For the text-containing cell, return its midpoint in [X, Y] coordinate format. 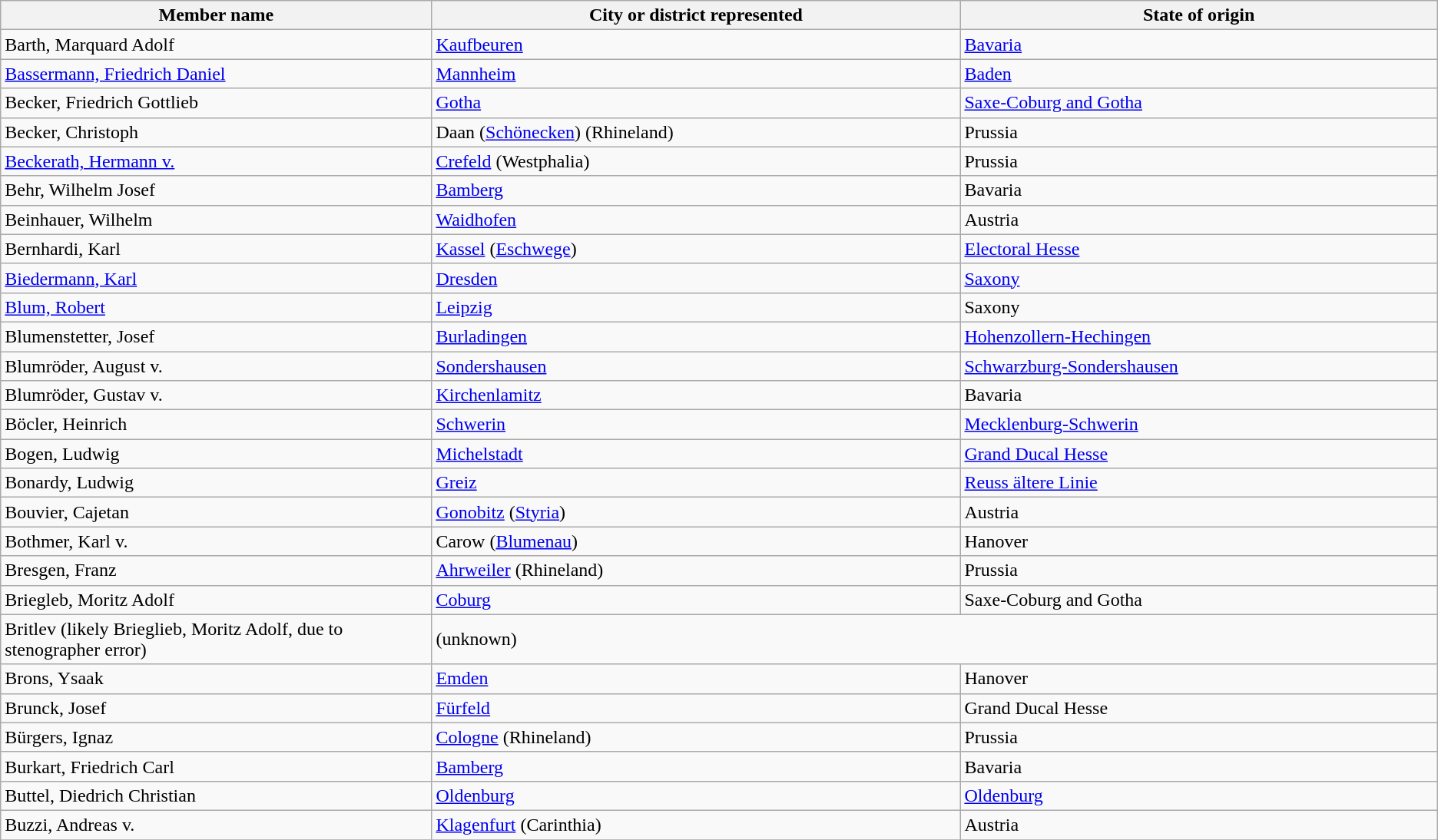
City or district represented [696, 15]
Becker, Friedrich Gottlieb [217, 103]
Gonobitz (Styria) [696, 512]
Bresgen, Franz [217, 570]
Mannheim [696, 74]
Leipzig [696, 307]
Beckerath, Hermann v. [217, 161]
Michelstadt [696, 454]
Behr, Wilhelm Josef [217, 190]
Beinhauer, Wilhelm [217, 220]
Schwerin [696, 425]
Reuss ältere Linie [1198, 483]
Emden [696, 679]
Ahrweiler (Rhineland) [696, 570]
Cologne (Rhineland) [696, 737]
Dresden [696, 278]
Klagenfurt (Carinthia) [696, 825]
Kaufbeuren [696, 45]
Blumenstetter, Josef [217, 336]
Biedermann, Karl [217, 278]
Burladingen [696, 336]
Blum, Robert [217, 307]
Brunck, Josef [217, 708]
Britlev (likely Brieglieb, Moritz Adolf, due to stenographer error) [217, 639]
Mecklenburg-Schwerin [1198, 425]
Electoral Hesse [1198, 249]
Bothmer, Karl v. [217, 541]
Sondershausen [696, 366]
Kassel (Eschwege) [696, 249]
Bogen, Ludwig [217, 454]
Fürfeld [696, 708]
Daan (Schönecken) (Rhineland) [696, 132]
Becker, Christoph [217, 132]
Böcler, Heinrich [217, 425]
Bürgers, Ignaz [217, 737]
Hohenzollern-Hechingen [1198, 336]
Briegleb, Moritz Adolf [217, 600]
Buzzi, Andreas v. [217, 825]
Brons, Ysaak [217, 679]
Greiz [696, 483]
Schwarzburg-Sondershausen [1198, 366]
Carow (Blumenau) [696, 541]
State of origin [1198, 15]
Blumröder, August v. [217, 366]
Bonardy, Ludwig [217, 483]
Barth, Marquard Adolf [217, 45]
Gotha [696, 103]
Burkart, Friedrich Carl [217, 766]
Bassermann, Friedrich Daniel [217, 74]
Buttel, Diedrich Christian [217, 795]
Coburg [696, 600]
Baden [1198, 74]
Blumröder, Gustav v. [217, 395]
Crefeld (Westphalia) [696, 161]
Kirchenlamitz [696, 395]
(unknown) [934, 639]
Member name [217, 15]
Bouvier, Cajetan [217, 512]
Bernhardi, Karl [217, 249]
Waidhofen [696, 220]
